Search for the cell housing the specified text and yield its (X, Y) center coordinate. 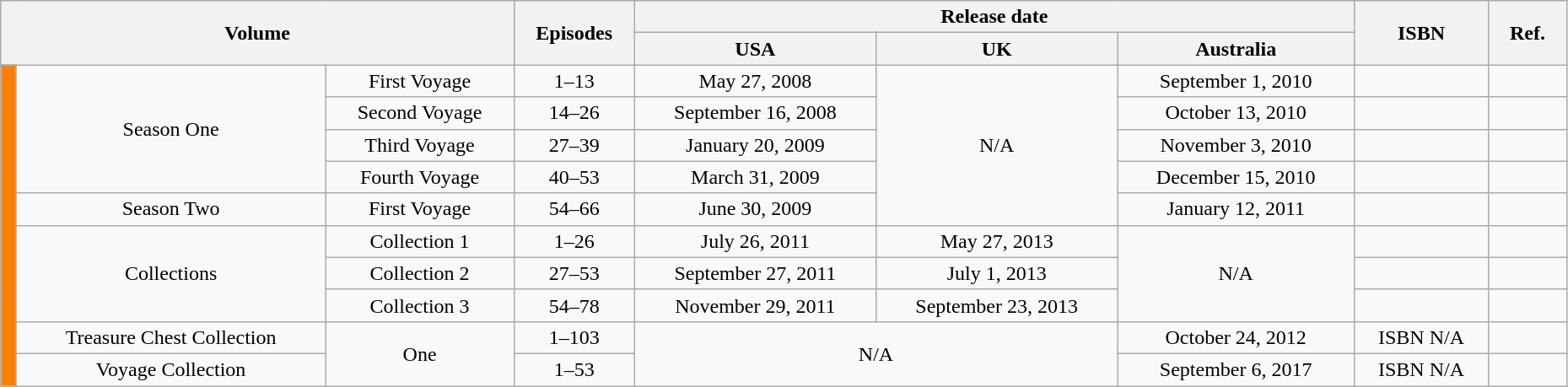
May 27, 2008 (755, 81)
November 3, 2010 (1237, 145)
1–103 (574, 337)
Ref. (1528, 33)
27–53 (574, 273)
Release date (994, 17)
1–53 (574, 369)
October 13, 2010 (1237, 113)
27–39 (574, 145)
UK (997, 49)
14–26 (574, 113)
September 6, 2017 (1237, 369)
September 1, 2010 (1237, 81)
Third Voyage (420, 145)
June 30, 2009 (755, 209)
May 27, 2013 (997, 241)
March 31, 2009 (755, 177)
October 24, 2012 (1237, 337)
Episodes (574, 33)
September 23, 2013 (997, 305)
40–53 (574, 177)
Fourth Voyage (420, 177)
Collection 2 (420, 273)
USA (755, 49)
Collection 1 (420, 241)
November 29, 2011 (755, 305)
July 1, 2013 (997, 273)
Collections (170, 273)
September 27, 2011 (755, 273)
1–13 (574, 81)
January 20, 2009 (755, 145)
Treasure Chest Collection (170, 337)
Season One (170, 129)
1–26 (574, 241)
December 15, 2010 (1237, 177)
July 26, 2011 (755, 241)
One (420, 353)
Voyage Collection (170, 369)
January 12, 2011 (1237, 209)
September 16, 2008 (755, 113)
Collection 3 (420, 305)
ISBN (1420, 33)
Australia (1237, 49)
54–66 (574, 209)
Season Two (170, 209)
54–78 (574, 305)
Volume (257, 33)
Second Voyage (420, 113)
